Capture the cell that displays the provided text and extract its [X, Y] central coordinate. 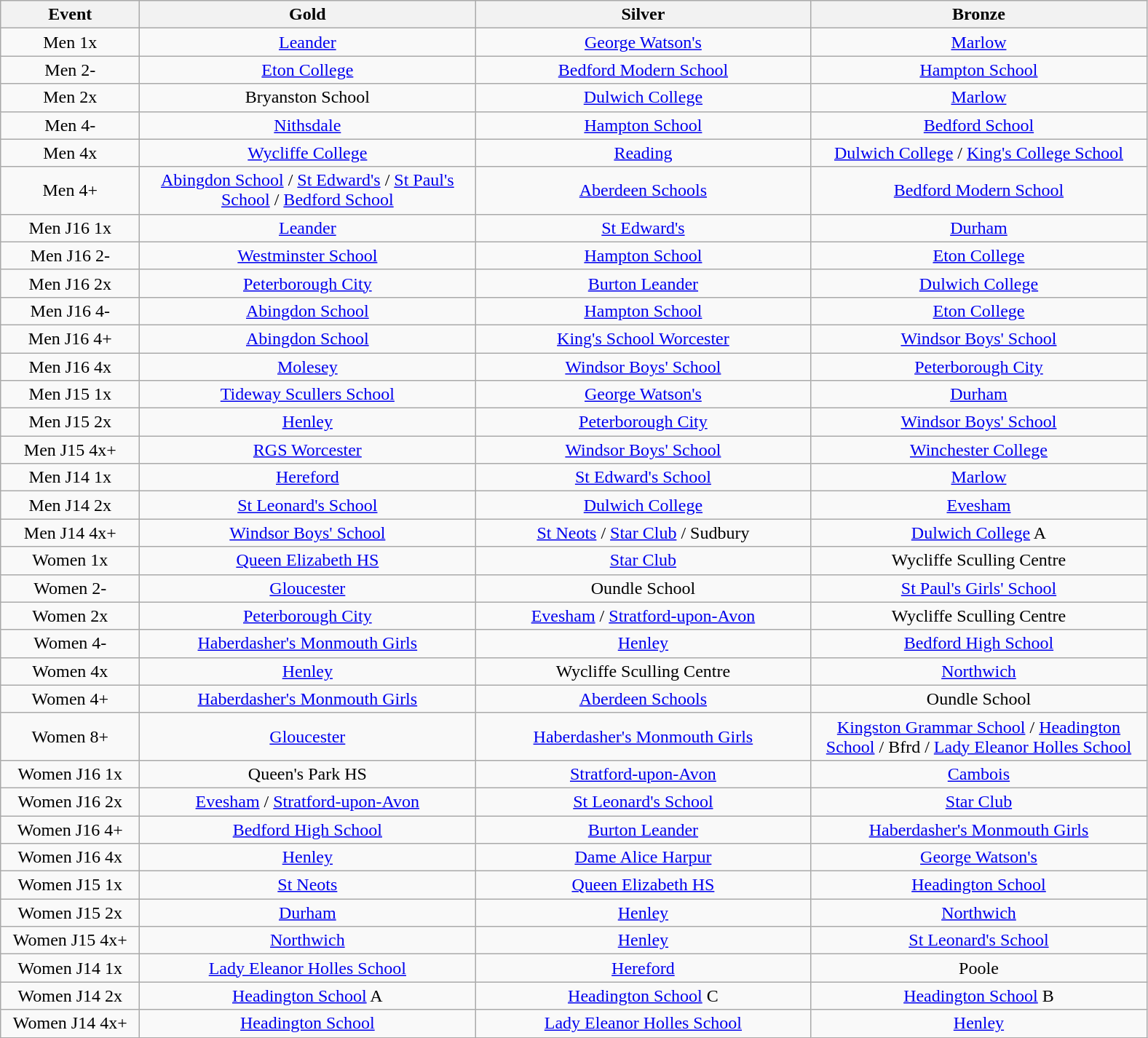
Men J15 1x [70, 395]
Abingdon School / St Edward's / St Paul's School / Bedford School [307, 191]
Women 2- [70, 588]
Women J16 1x [70, 774]
Stratford-upon-Avon [644, 774]
Bryanston School [307, 98]
Men J16 2- [70, 255]
St Neots [307, 885]
Women 8+ [70, 737]
St Edward's School [644, 478]
Women J14 2x [70, 996]
Men J16 1x [70, 228]
Dulwich College / King's College School [978, 153]
Men J14 4x+ [70, 533]
Evesham [978, 505]
Winchester College [978, 450]
Men J15 2x [70, 422]
Poole [978, 968]
Queen's Park HS [307, 774]
Women J16 2x [70, 801]
Headington School B [978, 996]
Women J15 4x+ [70, 940]
Gold [307, 15]
Men 2x [70, 98]
Bedford School [978, 125]
Women J14 4x+ [70, 1023]
Men J14 1x [70, 478]
Headington School A [307, 996]
Women 2x [70, 616]
Men J14 2x [70, 505]
Tideway Scullers School [307, 395]
Men 2- [70, 70]
Men 4x [70, 153]
Dulwich College A [978, 533]
Men J16 4- [70, 311]
Cambois [978, 774]
Silver [644, 15]
Women J15 2x [70, 913]
St Paul's Girls' School [978, 588]
RGS Worcester [307, 450]
Molesey [307, 366]
Westminster School [307, 255]
Women 1x [70, 560]
Women J14 1x [70, 968]
Men 4+ [70, 191]
Kingston Grammar School / Headington School / Bfrd / Lady Eleanor Holles School [978, 737]
Men J16 2x [70, 283]
King's School Worcester [644, 338]
Headington School C [644, 996]
Reading [644, 153]
St Neots / Star Club / Sudbury [644, 533]
Men 1x [70, 42]
Women 4x [70, 671]
Men 4- [70, 125]
Wycliffe College [307, 153]
Women J15 1x [70, 885]
Event [70, 15]
Dame Alice Harpur [644, 857]
Women 4- [70, 643]
Bronze [978, 15]
Nithsdale [307, 125]
Men J15 4x+ [70, 450]
Men J16 4x [70, 366]
Women 4+ [70, 699]
Women J16 4+ [70, 829]
Women J16 4x [70, 857]
St Edward's [644, 228]
Men J16 4+ [70, 338]
